Capture the cell that displays the provided text and extract its (x, y) central coordinate. 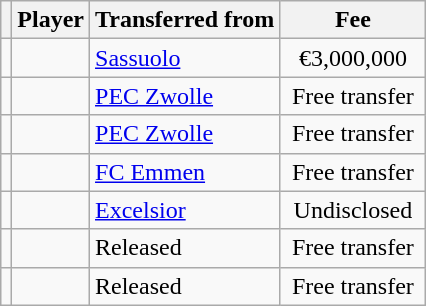
FC Emmen (185, 172)
Excelsior (185, 210)
Undisclosed (353, 210)
Fee (353, 20)
€3,000,000 (353, 58)
Player (51, 20)
Sassuolo (185, 58)
Transferred from (185, 20)
